Find where the given text appears and provide that cell's center as [X, Y] coordinate. 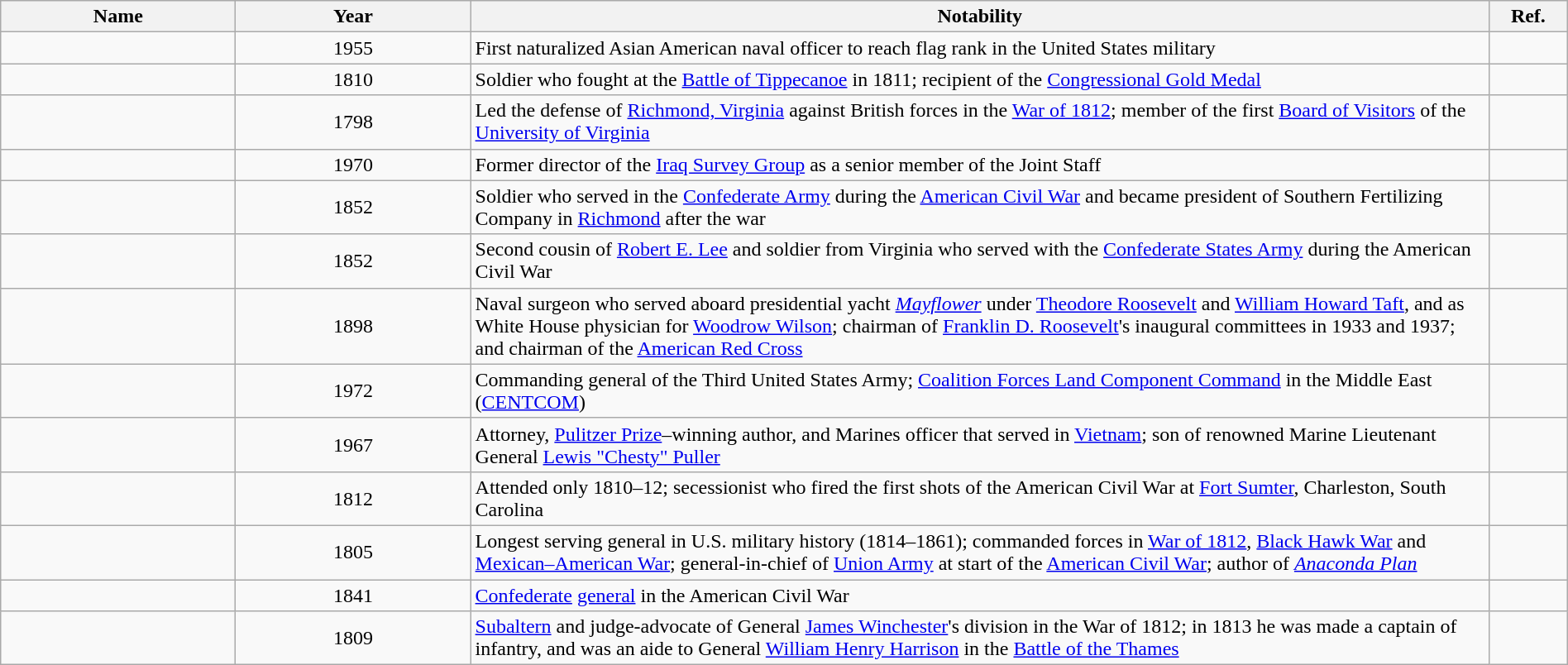
1810 [353, 79]
Notability [979, 17]
Attended only 1810–12; secessionist who fired the first shots of the American Civil War at Fort Sumter, Charleston, South Carolina [979, 498]
Second cousin of Robert E. Lee and soldier from Virginia who served with the Confederate States Army during the American Civil War [979, 261]
1812 [353, 498]
Ref. [1528, 17]
Attorney, Pulitzer Prize–winning author, and Marines officer that served in Vietnam; son of renowned Marine Lieutenant General Lewis "Chesty" Puller [979, 445]
1809 [353, 639]
Led the defense of Richmond, Virginia against British forces in the War of 1812; member of the first Board of Visitors of the University of Virginia [979, 122]
Year [353, 17]
1970 [353, 165]
1798 [353, 122]
Confederate general in the American Civil War [979, 595]
1898 [353, 326]
Commanding general of the Third United States Army; Coalition Forces Land Component Command in the Middle East (CENTCOM) [979, 390]
First naturalized Asian American naval officer to reach flag rank in the United States military [979, 48]
1967 [353, 445]
1805 [353, 553]
Soldier who fought at the Battle of Tippecanoe in 1811; recipient of the Congressional Gold Medal [979, 79]
1955 [353, 48]
Former director of the Iraq Survey Group as a senior member of the Joint Staff [979, 165]
1972 [353, 390]
1841 [353, 595]
Name [118, 17]
